For the text-containing cell, return its midpoint in (x, y) coordinate format. 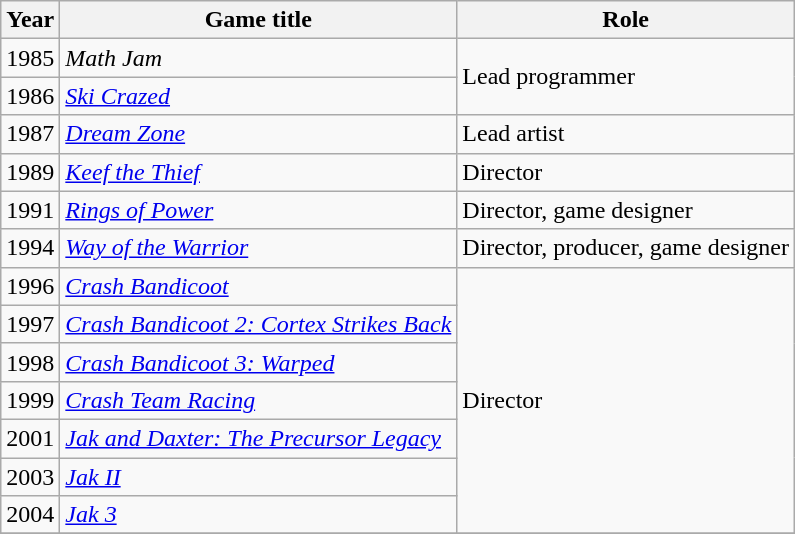
Ski Crazed (258, 96)
Jak II (258, 477)
Way of the Warrior (258, 248)
1991 (30, 210)
Role (626, 20)
1999 (30, 400)
Year (30, 20)
Game title (258, 20)
Lead programmer (626, 77)
2003 (30, 477)
Director, producer, game designer (626, 248)
1987 (30, 134)
1989 (30, 172)
1986 (30, 96)
Crash Bandicoot (258, 286)
1985 (30, 58)
Crash Team Racing (258, 400)
Crash Bandicoot 3: Warped (258, 362)
Rings of Power (258, 210)
1996 (30, 286)
Lead artist (626, 134)
Jak and Daxter: The Precursor Legacy (258, 438)
Dream Zone (258, 134)
Keef the Thief (258, 172)
Director, game designer (626, 210)
Math Jam (258, 58)
1994 (30, 248)
1998 (30, 362)
Crash Bandicoot 2: Cortex Strikes Back (258, 324)
2001 (30, 438)
2004 (30, 515)
1997 (30, 324)
Jak 3 (258, 515)
